Scan for the cell matching the given text and deliver its (x, y) coordinate at center. 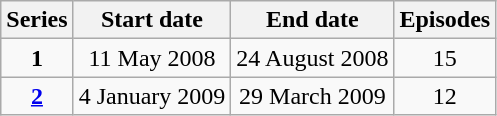
11 May 2008 (152, 58)
12 (445, 96)
4 January 2009 (152, 96)
24 August 2008 (312, 58)
2 (37, 96)
15 (445, 58)
Series (37, 20)
1 (37, 58)
29 March 2009 (312, 96)
End date (312, 20)
Episodes (445, 20)
Start date (152, 20)
